Provide the (x, y) coordinate of the cell's center where the given text is located.  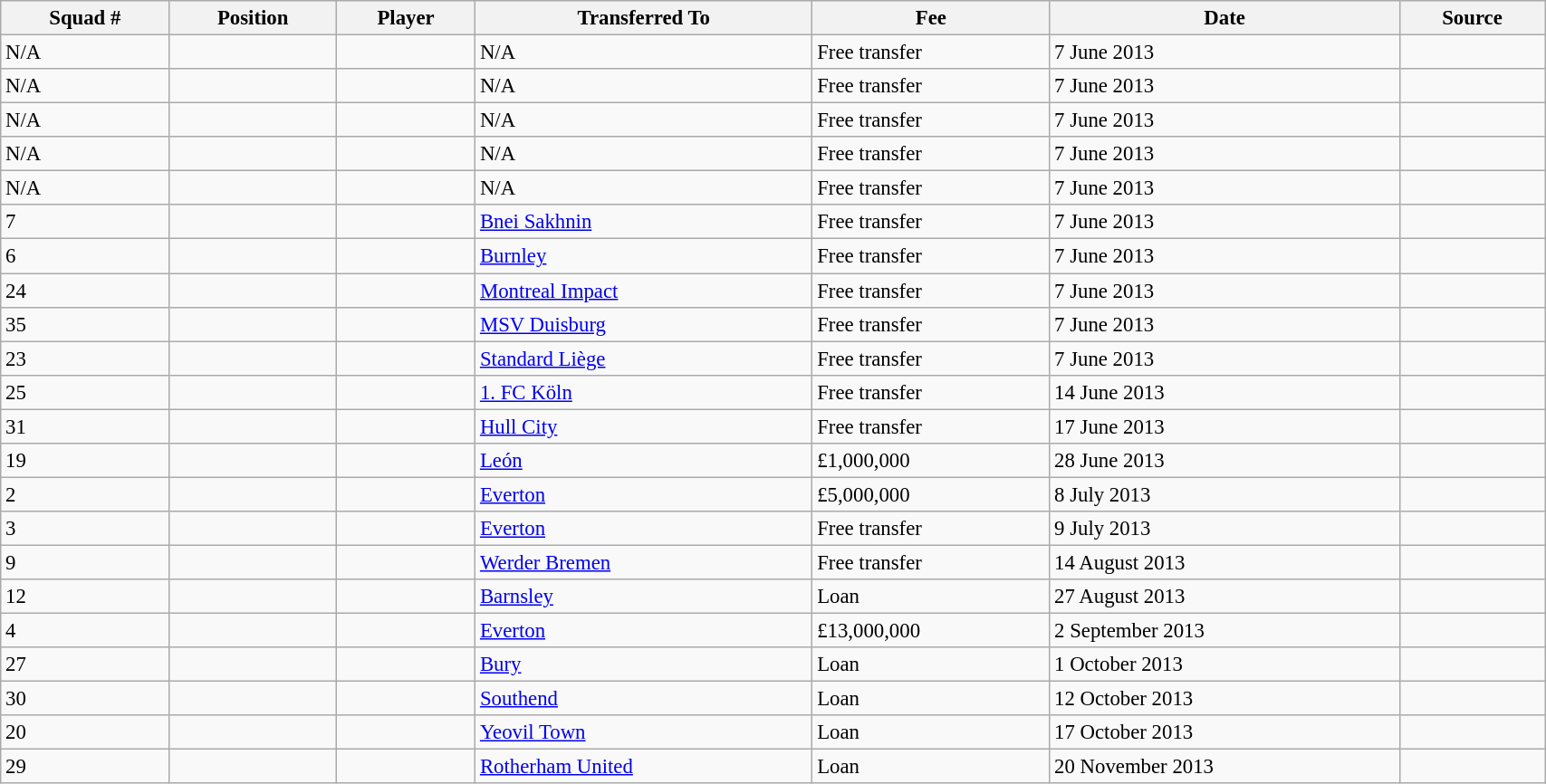
Yeovil Town (644, 732)
6 (85, 256)
£1,000,000 (931, 461)
28 June 2013 (1224, 461)
Bury (644, 664)
Southend (644, 699)
9 July 2013 (1224, 529)
Rotherham United (644, 767)
17 June 2013 (1224, 426)
2 September 2013 (1224, 631)
Date (1224, 18)
8 July 2013 (1224, 494)
20 (85, 732)
Montreal Impact (644, 291)
León (644, 461)
1. FC Köln (644, 392)
24 (85, 291)
MSV Duisburg (644, 324)
Barnsley (644, 597)
Player (406, 18)
Transferred To (644, 18)
25 (85, 392)
2 (85, 494)
31 (85, 426)
30 (85, 699)
Burnley (644, 256)
Source (1472, 18)
7 (85, 222)
4 (85, 631)
20 November 2013 (1224, 767)
14 August 2013 (1224, 562)
12 October 2013 (1224, 699)
Werder Bremen (644, 562)
Bnei Sakhnin (644, 222)
12 (85, 597)
19 (85, 461)
1 October 2013 (1224, 664)
27 (85, 664)
14 June 2013 (1224, 392)
17 October 2013 (1224, 732)
23 (85, 359)
£5,000,000 (931, 494)
£13,000,000 (931, 631)
Squad # (85, 18)
3 (85, 529)
Fee (931, 18)
27 August 2013 (1224, 597)
Hull City (644, 426)
9 (85, 562)
Standard Liège (644, 359)
Position (254, 18)
35 (85, 324)
29 (85, 767)
